Capture the cell that displays the provided text and extract its [x, y] central coordinate. 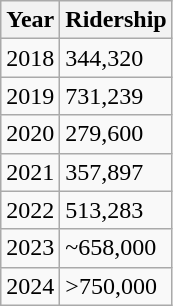
2021 [30, 172]
~658,000 [116, 248]
2022 [30, 210]
279,600 [116, 134]
2018 [30, 58]
357,897 [116, 172]
2023 [30, 248]
>750,000 [116, 286]
2024 [30, 286]
Year [30, 20]
513,283 [116, 210]
731,239 [116, 96]
344,320 [116, 58]
2019 [30, 96]
2020 [30, 134]
Ridership [116, 20]
